Scan for the cell matching the given text and deliver its [X, Y] coordinate at center. 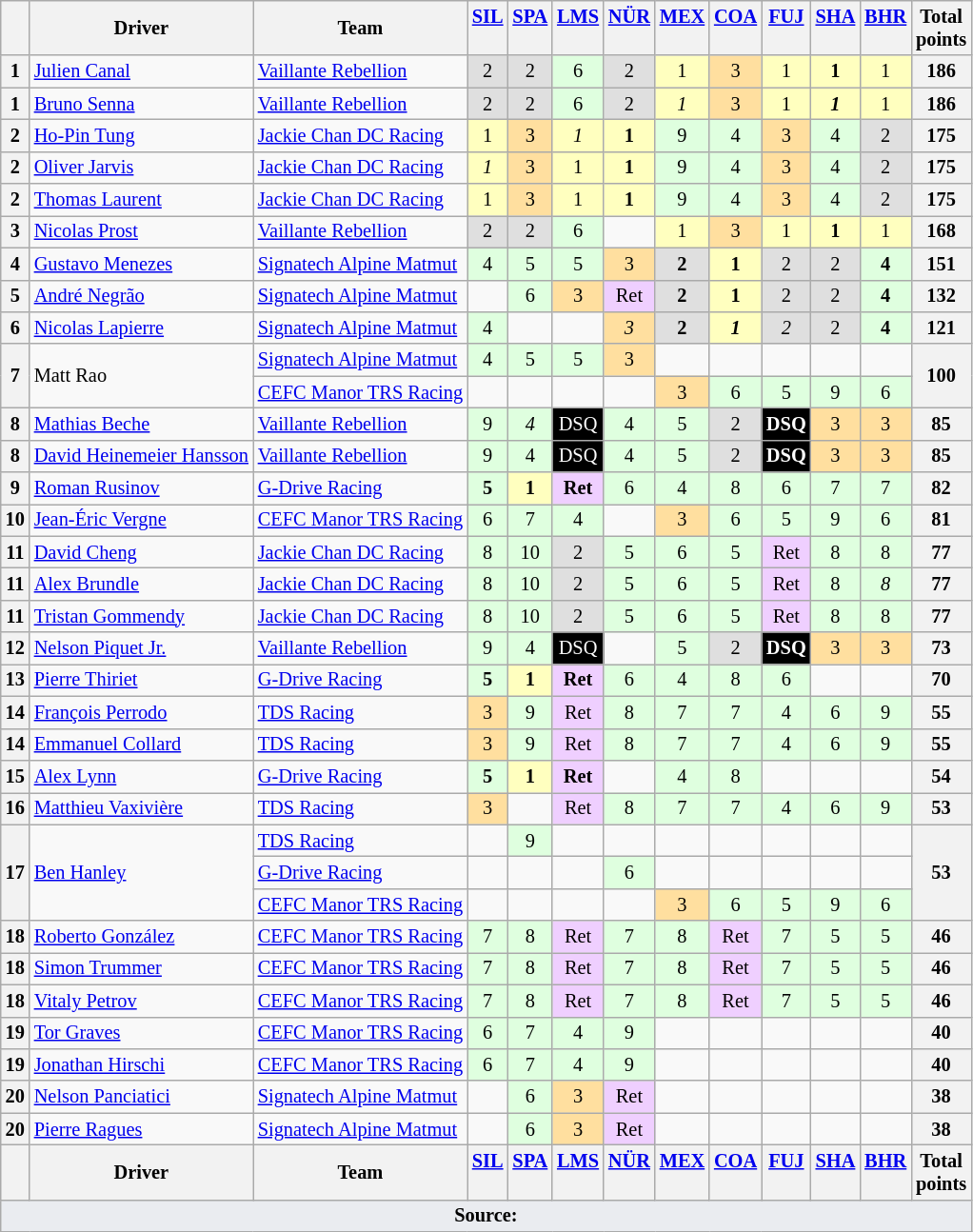
Oliver Jarvis [141, 168]
15 [15, 776]
David Heinemeier Hansson [141, 456]
Ho-Pin Tung [141, 135]
17 [15, 872]
Alex Brundle [141, 584]
16 [15, 808]
100 [941, 375]
François Perrodo [141, 712]
Nicolas Prost [141, 231]
132 [941, 296]
Vitaly Petrov [141, 1001]
Mathias Beche [141, 424]
151 [941, 264]
81 [941, 520]
André Negrão [141, 296]
Tor Graves [141, 1033]
Gustavo Menezes [141, 264]
13 [15, 680]
Pierre Ragues [141, 1129]
Roman Rusinov [141, 488]
Nicolas Lapierre [141, 328]
70 [941, 680]
168 [941, 231]
Ben Hanley [141, 872]
73 [941, 648]
Emmanuel Collard [141, 745]
Jonathan Hirschi [141, 1064]
Roberto González [141, 937]
Matthieu Vaxivière [141, 808]
Pierre Thiriet [141, 680]
Alex Lynn [141, 776]
12 [15, 648]
54 [941, 776]
Julien Canal [141, 71]
Source: [486, 1216]
Jean-Éric Vergne [141, 520]
Nelson Panciatici [141, 1097]
82 [941, 488]
Simon Trummer [141, 968]
121 [941, 328]
Nelson Piquet Jr. [141, 648]
Matt Rao [141, 375]
David Cheng [141, 552]
Bruno Senna [141, 104]
Thomas Laurent [141, 200]
Tristan Gommendy [141, 616]
